Find where the given text appears and provide that cell's center as [x, y] coordinate. 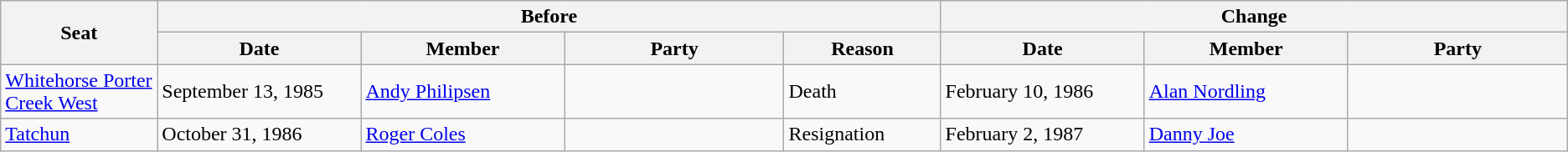
Whitehorse Porter Creek West [79, 92]
Death [863, 92]
October 31, 1986 [260, 134]
Andy Philipsen [462, 92]
Danny Joe [1246, 134]
Before [549, 17]
Alan Nordling [1246, 92]
Reason [863, 48]
Change [1254, 17]
Seat [79, 33]
February 10, 1986 [1042, 92]
February 2, 1987 [1042, 134]
September 13, 1985 [260, 92]
Tatchun [79, 134]
Roger Coles [462, 134]
Resignation [863, 134]
